Find where the given text appears and provide that cell's center as [X, Y] coordinate. 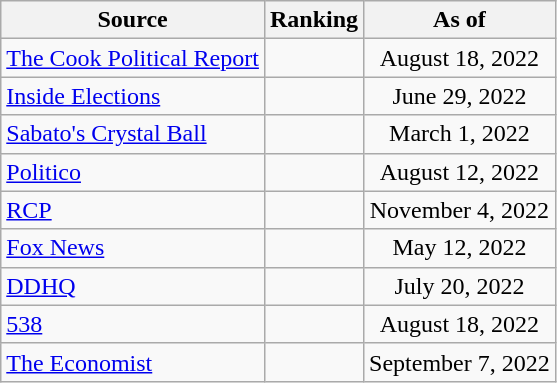
The Economist [133, 362]
August 12, 2022 [460, 172]
November 4, 2022 [460, 210]
As of [460, 20]
Politico [133, 172]
RCP [133, 210]
June 29, 2022 [460, 96]
Source [133, 20]
The Cook Political Report [133, 58]
Ranking [314, 20]
538 [133, 324]
Fox News [133, 248]
September 7, 2022 [460, 362]
Inside Elections [133, 96]
March 1, 2022 [460, 134]
July 20, 2022 [460, 286]
Sabato's Crystal Ball [133, 134]
DDHQ [133, 286]
May 12, 2022 [460, 248]
